Search for the cell housing the specified text and yield its [x, y] center coordinate. 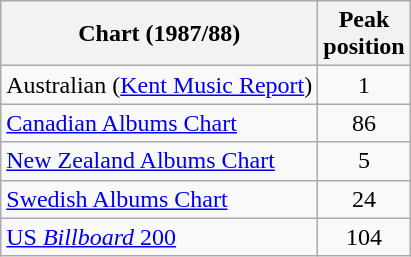
Australian (Kent Music Report) [160, 85]
5 [364, 161]
24 [364, 199]
Swedish Albums Chart [160, 199]
104 [364, 237]
1 [364, 85]
Chart (1987/88) [160, 34]
New Zealand Albums Chart [160, 161]
Canadian Albums Chart [160, 123]
86 [364, 123]
US Billboard 200 [160, 237]
Peakposition [364, 34]
